Search for the cell housing the specified text and yield its [X, Y] center coordinate. 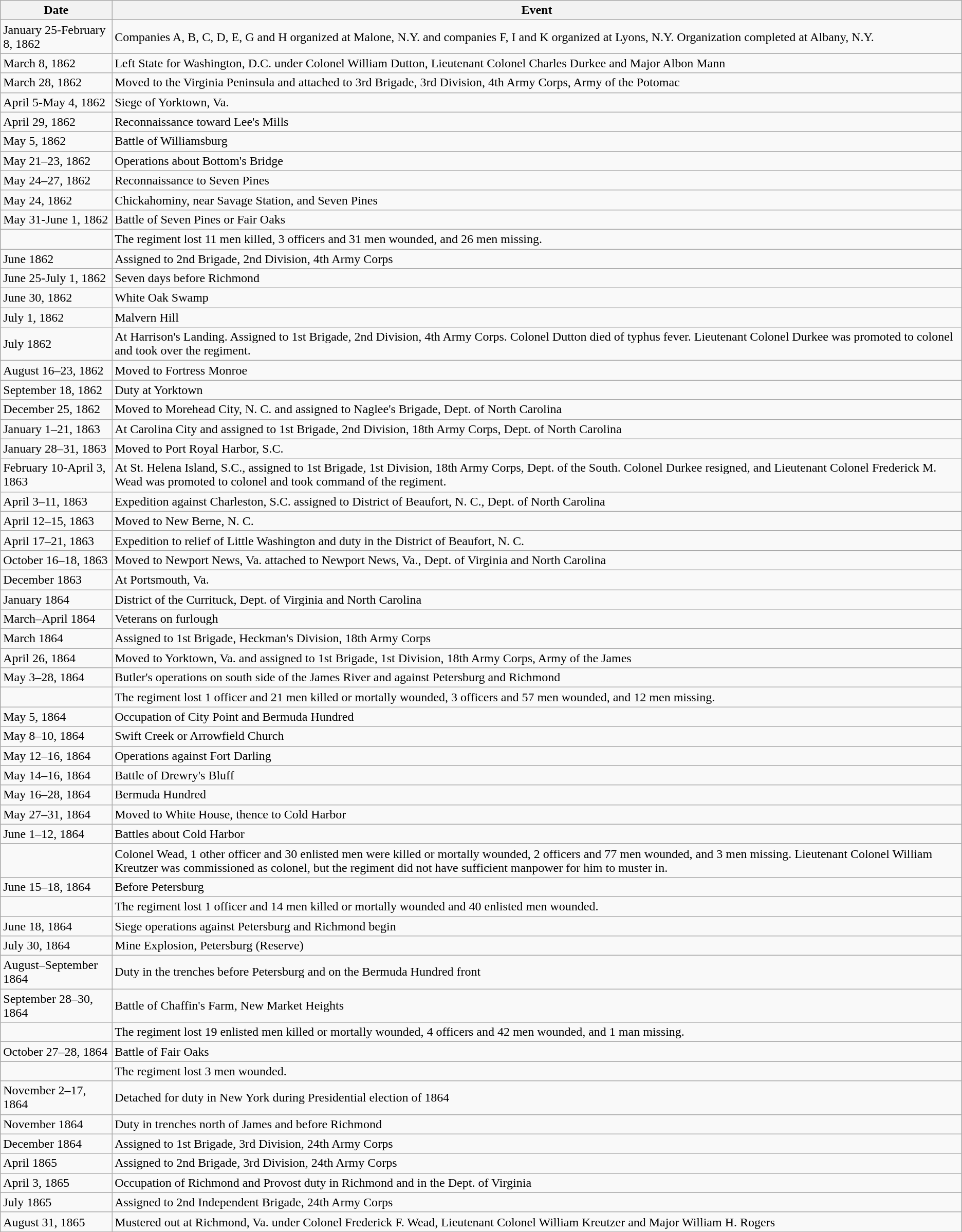
Date [57, 10]
Event [537, 10]
August–September 1864 [57, 972]
Left State for Washington, D.C. under Colonel William Dutton, Lieutenant Colonel Charles Durkee and Major Albon Mann [537, 63]
March–April 1864 [57, 619]
April 17–21, 1863 [57, 540]
April 3–11, 1863 [57, 501]
Companies A, B, C, D, E, G and H organized at Malone, N.Y. and companies F, I and K organized at Lyons, N.Y. Organization completed at Albany, N.Y. [537, 37]
April 29, 1862 [57, 122]
Malvern Hill [537, 318]
October 27–28, 1864 [57, 1052]
Assigned to 2nd Brigade, 2nd Division, 4th Army Corps [537, 258]
October 16–18, 1863 [57, 560]
Swift Creek or Arrowfield Church [537, 736]
January 25-February 8, 1862 [57, 37]
Battle of Williamsburg [537, 141]
November 2–17, 1864 [57, 1097]
January 1–21, 1863 [57, 429]
November 1864 [57, 1124]
Bermuda Hundred [537, 795]
May 12–16, 1864 [57, 756]
The regiment lost 1 officer and 14 men killed or mortally wounded and 40 enlisted men wounded. [537, 906]
The regiment lost 19 enlisted men killed or mortally wounded, 4 officers and 42 men wounded, and 1 man missing. [537, 1032]
The regiment lost 1 officer and 21 men killed or mortally wounded, 3 officers and 57 men wounded, and 12 men missing. [537, 697]
Mustered out at Richmond, Va. under Colonel Frederick F. Wead, Lieutenant Colonel William Kreutzer and Major William H. Rogers [537, 1222]
Assigned to 1st Brigade, 3rd Division, 24th Army Corps [537, 1144]
January 1864 [57, 600]
March 1864 [57, 639]
At Portsmouth, Va. [537, 580]
Occupation of Richmond and Provost duty in Richmond and in the Dept. of Virginia [537, 1183]
Occupation of City Point and Bermuda Hundred [537, 717]
May 31-June 1, 1862 [57, 219]
June 25-July 1, 1862 [57, 278]
Battle of Chaffin's Farm, New Market Heights [537, 1006]
Assigned to 2nd Independent Brigade, 24th Army Corps [537, 1202]
March 8, 1862 [57, 63]
White Oak Swamp [537, 298]
The regiment lost 3 men wounded. [537, 1071]
Before Petersburg [537, 887]
April 26, 1864 [57, 658]
Duty in trenches north of James and before Richmond [537, 1124]
At Carolina City and assigned to 1st Brigade, 2nd Division, 18th Army Corps, Dept. of North Carolina [537, 429]
May 16–28, 1864 [57, 795]
Reconnaissance to Seven Pines [537, 180]
Siege of Yorktown, Va. [537, 102]
July 30, 1864 [57, 946]
May 14–16, 1864 [57, 775]
Butler's operations on south side of the James River and against Petersburg and Richmond [537, 678]
May 21–23, 1862 [57, 161]
Battle of Fair Oaks [537, 1052]
May 3–28, 1864 [57, 678]
The regiment lost 11 men killed, 3 officers and 31 men wounded, and 26 men missing. [537, 239]
March 28, 1862 [57, 83]
January 28–31, 1863 [57, 449]
Moved to Port Royal Harbor, S.C. [537, 449]
December 25, 1862 [57, 409]
Chickahominy, near Savage Station, and Seven Pines [537, 200]
August 31, 1865 [57, 1222]
September 28–30, 1864 [57, 1006]
February 10-April 3, 1863 [57, 475]
December 1864 [57, 1144]
April 3, 1865 [57, 1183]
July 1865 [57, 1202]
Seven days before Richmond [537, 278]
Expedition against Charleston, S.C. assigned to District of Beaufort, N. C., Dept. of North Carolina [537, 501]
May 24, 1862 [57, 200]
Duty in the trenches before Petersburg and on the Bermuda Hundred front [537, 972]
Moved to the Virginia Peninsula and attached to 3rd Brigade, 3rd Division, 4th Army Corps, Army of the Potomac [537, 83]
June 30, 1862 [57, 298]
May 5, 1864 [57, 717]
April 12–15, 1863 [57, 521]
Duty at Yorktown [537, 390]
April 5-May 4, 1862 [57, 102]
Operations against Fort Darling [537, 756]
May 27–31, 1864 [57, 814]
May 24–27, 1862 [57, 180]
Moved to Morehead City, N. C. and assigned to Naglee's Brigade, Dept. of North Carolina [537, 409]
Moved to White House, thence to Cold Harbor [537, 814]
Battle of Seven Pines or Fair Oaks [537, 219]
August 16–23, 1862 [57, 370]
June 1–12, 1864 [57, 834]
Expedition to relief of Little Washington and duty in the District of Beaufort, N. C. [537, 540]
June 18, 1864 [57, 926]
December 1863 [57, 580]
Detached for duty in New York during Presidential election of 1864 [537, 1097]
Assigned to 1st Brigade, Heckman's Division, 18th Army Corps [537, 639]
Battle of Drewry's Bluff [537, 775]
May 5, 1862 [57, 141]
May 8–10, 1864 [57, 736]
Battles about Cold Harbor [537, 834]
District of the Currituck, Dept. of Virginia and North Carolina [537, 600]
June 1862 [57, 258]
April 1865 [57, 1163]
July 1862 [57, 344]
Veterans on furlough [537, 619]
June 15–18, 1864 [57, 887]
Moved to Newport News, Va. attached to Newport News, Va., Dept. of Virginia and North Carolina [537, 560]
Siege operations against Petersburg and Richmond begin [537, 926]
Moved to Yorktown, Va. and assigned to 1st Brigade, 1st Division, 18th Army Corps, Army of the James [537, 658]
Moved to Fortress Monroe [537, 370]
Moved to New Berne, N. C. [537, 521]
Reconnaissance toward Lee's Mills [537, 122]
Assigned to 2nd Brigade, 3rd Division, 24th Army Corps [537, 1163]
September 18, 1862 [57, 390]
July 1, 1862 [57, 318]
Operations about Bottom's Bridge [537, 161]
Mine Explosion, Petersburg (Reserve) [537, 946]
